Find where the given text appears and provide that cell's center as (X, Y) coordinate. 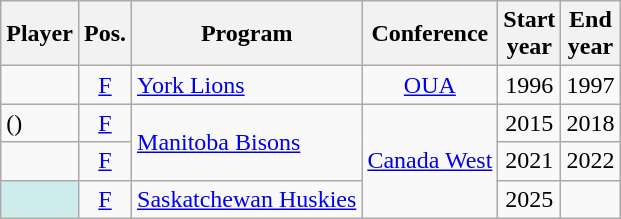
Startyear (530, 34)
Manitoba Bisons (247, 142)
Player (40, 34)
York Lions (247, 85)
2015 (530, 123)
Pos. (104, 34)
1996 (530, 85)
Program (247, 34)
2025 (530, 199)
Saskatchewan Huskies (247, 199)
2022 (590, 161)
OUA (430, 85)
Conference (430, 34)
Endyear (590, 34)
() (40, 123)
1997 (590, 85)
2021 (530, 161)
Canada West (430, 161)
2018 (590, 123)
